From the cell containing the given text, extract its center point as [X, Y] coordinate. 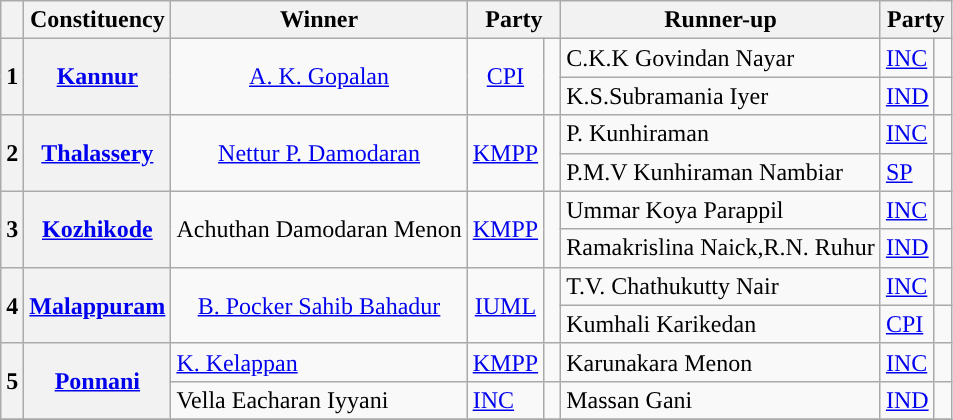
Nettur P. Damodaran [319, 153]
Malappuram [98, 305]
2 [12, 153]
K.S.Subramania Iyer [721, 96]
SP [907, 172]
Constituency [98, 20]
Kumhali Karikedan [721, 324]
T.V. Chathukutty Nair [721, 286]
Winner [319, 20]
P.M.V Kunhiraman Nambiar [721, 172]
K. Kelappan [319, 362]
A. K. Gopalan [319, 77]
C.K.K Govindan Nayar [721, 58]
5 [12, 381]
Vella Eacharan Iyyani [319, 400]
1 [12, 77]
Massan Gani [721, 400]
Thalassery [98, 153]
Ramakrislina Naick,R.N. Ruhur [721, 248]
Ponnani [98, 381]
Kozhikode [98, 229]
Karunakara Menon [721, 362]
4 [12, 305]
Runner-up [721, 20]
IUML [505, 305]
Kannur [98, 77]
P. Kunhiraman [721, 134]
B. Pocker Sahib Bahadur [319, 305]
3 [12, 229]
Achuthan Damodaran Menon [319, 229]
Ummar Koya Parappil [721, 210]
